Output the [x, y] coordinate of the center of the cell containing the given text.  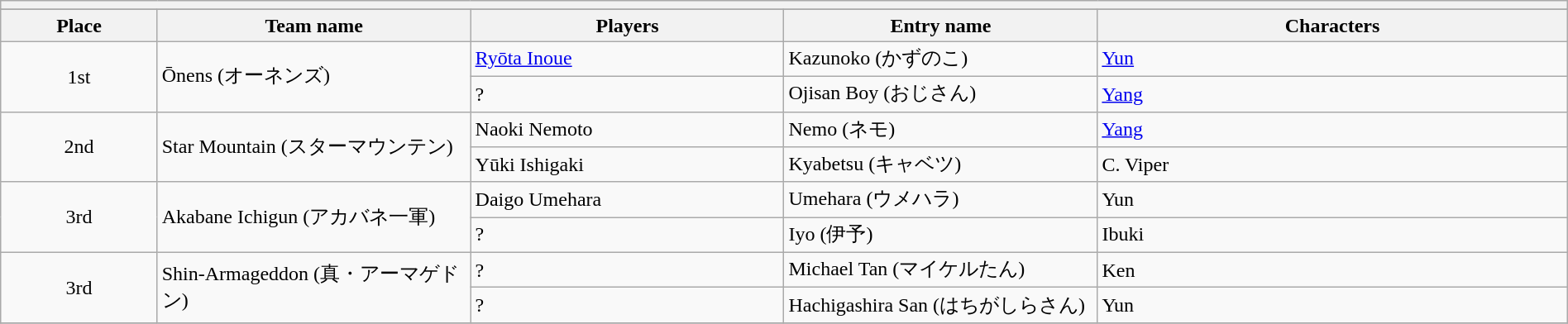
Umehara (ウメハラ) [941, 200]
Hachigashira San (はちがしらさん) [941, 306]
Characters [1332, 26]
Kyabetsu (キャベツ) [941, 165]
C. Viper [1332, 165]
Shin-Armageddon (真・アーマゲドン) [314, 288]
Ken [1332, 269]
Michael Tan (マイケルたん) [941, 269]
Players [627, 26]
Ōnens (オーネンズ) [314, 76]
Iyo (伊予) [941, 235]
Ojisan Boy (おじさん) [941, 94]
Ryōta Inoue [627, 60]
Ibuki [1332, 235]
Place [79, 26]
1st [79, 76]
2nd [79, 147]
Nemo (ネモ) [941, 129]
Entry name [941, 26]
Akabane Ichigun (アカバネ一軍) [314, 217]
Yūki Ishigaki [627, 165]
Naoki Nemoto [627, 129]
Kazunoko (かずのこ) [941, 60]
Star Mountain (スターマウンテン) [314, 147]
Daigo Umehara [627, 200]
Team name [314, 26]
